Output the [X, Y] coordinate of the center of the cell containing the given text.  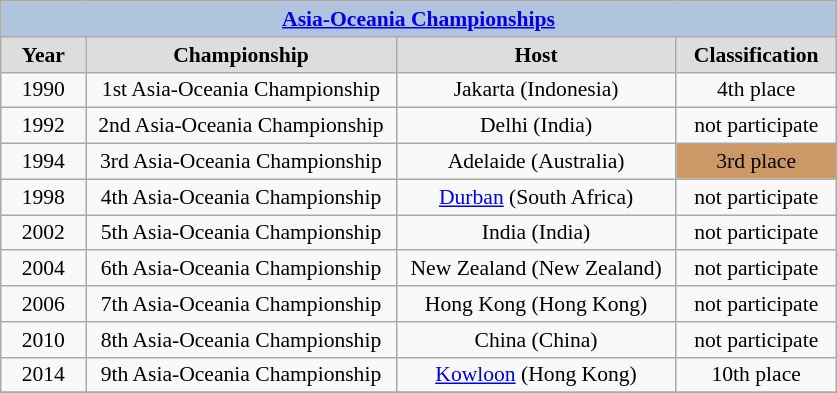
Hong Kong (Hong Kong) [536, 304]
4th Asia-Oceania Championship [241, 197]
6th Asia-Oceania Championship [241, 269]
India (India) [536, 233]
Classification [756, 55]
1994 [44, 162]
Championship [241, 55]
2002 [44, 233]
2006 [44, 304]
1998 [44, 197]
1st Asia-Oceania Championship [241, 90]
2014 [44, 375]
Durban (South Africa) [536, 197]
3rd place [756, 162]
Delhi (India) [536, 126]
Host [536, 55]
2nd Asia-Oceania Championship [241, 126]
5th Asia-Oceania Championship [241, 233]
9th Asia-Oceania Championship [241, 375]
New Zealand (New Zealand) [536, 269]
1992 [44, 126]
Jakarta (Indonesia) [536, 90]
7th Asia-Oceania Championship [241, 304]
8th Asia-Oceania Championship [241, 340]
Year [44, 55]
Adelaide (Australia) [536, 162]
3rd Asia-Oceania Championship [241, 162]
Kowloon (Hong Kong) [536, 375]
China (China) [536, 340]
1990 [44, 90]
10th place [756, 375]
2004 [44, 269]
4th place [756, 90]
Asia-Oceania Championships [419, 19]
2010 [44, 340]
